Find where the given text appears and provide that cell's center as (x, y) coordinate. 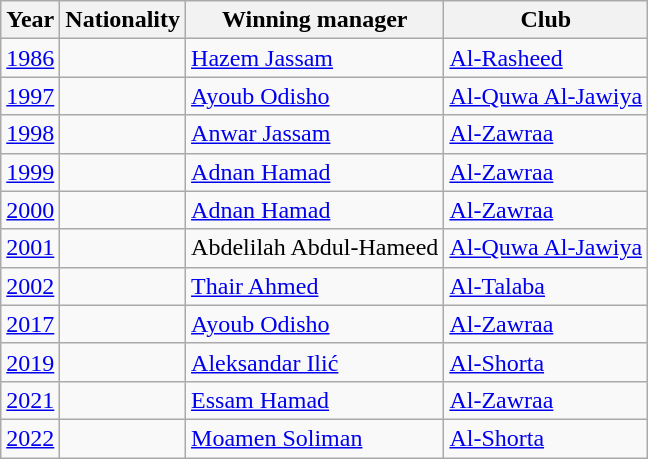
1997 (30, 96)
Al-Rasheed (546, 58)
2001 (30, 248)
Thair Ahmed (315, 286)
Essam Hamad (315, 400)
1999 (30, 172)
2021 (30, 400)
Winning manager (315, 20)
Nationality (123, 20)
Abdelilah Abdul-Hameed (315, 248)
2022 (30, 438)
Moamen Soliman (315, 438)
Aleksandar Ilić (315, 362)
2019 (30, 362)
2002 (30, 286)
1998 (30, 134)
Year (30, 20)
Club (546, 20)
2000 (30, 210)
Anwar Jassam (315, 134)
1986 (30, 58)
2017 (30, 324)
Al-Talaba (546, 286)
Hazem Jassam (315, 58)
